Scan for the cell matching the given text and deliver its [x, y] coordinate at center. 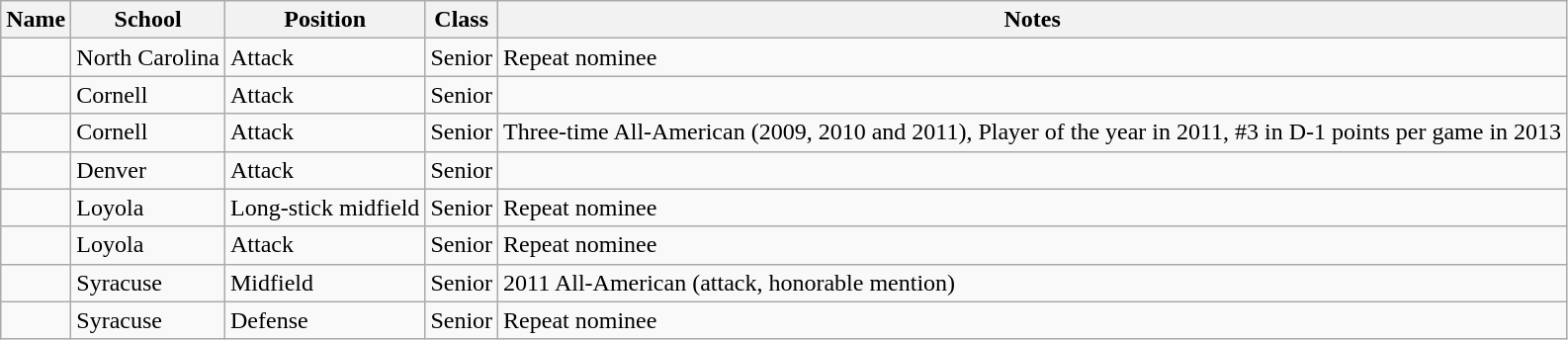
2011 All-American (attack, honorable mention) [1032, 283]
Position [324, 20]
Midfield [324, 283]
Defense [324, 320]
Class [462, 20]
Notes [1032, 20]
Three-time All-American (2009, 2010 and 2011), Player of the year in 2011, #3 in D-1 points per game in 2013 [1032, 132]
School [148, 20]
Denver [148, 170]
North Carolina [148, 57]
Long-stick midfield [324, 208]
Name [36, 20]
